Determine the (x, y) coordinate at the center of the cell enclosing the given text.  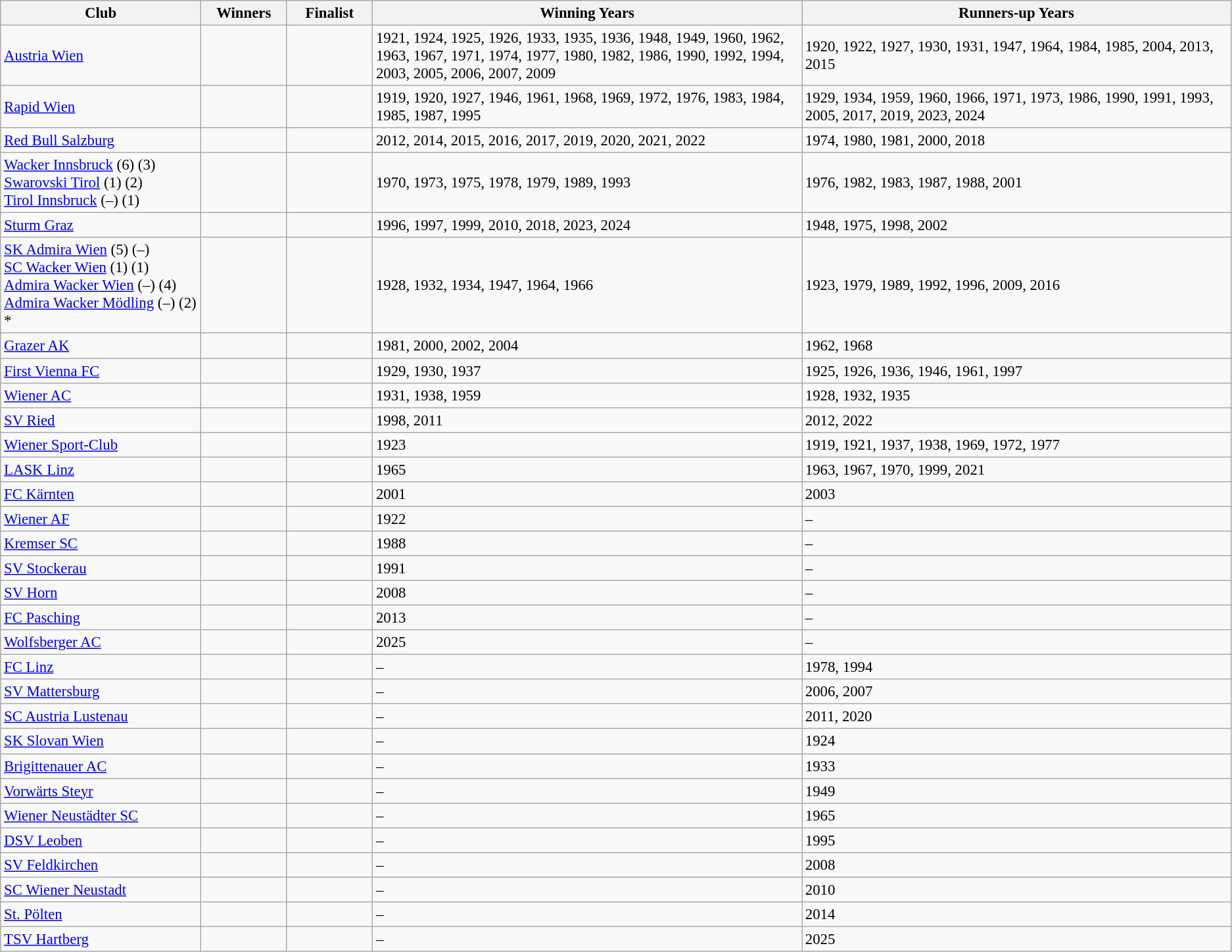
1995 (1016, 840)
FC Kärnten (101, 494)
TSV Hartberg (101, 939)
1925, 1926, 1936, 1946, 1961, 1997 (1016, 371)
2012, 2022 (1016, 420)
1998, 2011 (588, 420)
1929, 1930, 1937 (588, 371)
2012, 2014, 2015, 2016, 2017, 2019, 2020, 2021, 2022 (588, 141)
SV Horn (101, 593)
SV Stockerau (101, 568)
1970, 1973, 1975, 1978, 1979, 1989, 1993 (588, 183)
1978, 1994 (1016, 667)
SV Mattersburg (101, 692)
FC Linz (101, 667)
1991 (588, 568)
SV Ried (101, 420)
SK Admira Wien (5) (–)SC Wacker Wien (1) (1)Admira Wacker Wien (–) (4)Admira Wacker Mödling (–) (2) * (101, 286)
1929, 1934, 1959, 1960, 1966, 1971, 1973, 1986, 1990, 1991, 1993, 2005, 2017, 2019, 2023, 2024 (1016, 107)
Grazer AK (101, 346)
1981, 2000, 2002, 2004 (588, 346)
SC Wiener Neustadt (101, 890)
SC Austria Lustenau (101, 717)
Winning Years (588, 13)
LASK Linz (101, 469)
Austria Wien (101, 56)
Kremser SC (101, 544)
1919, 1920, 1927, 1946, 1961, 1968, 1969, 1972, 1976, 1983, 1984, 1985, 1987, 1995 (588, 107)
FC Pasching (101, 618)
St. Pölten (101, 915)
Brigittenauer AC (101, 766)
1924 (1016, 742)
First Vienna FC (101, 371)
2010 (1016, 890)
1923 (588, 444)
Wiener Neustädter SC (101, 815)
1948, 1975, 1998, 2002 (1016, 226)
2014 (1016, 915)
1928, 1932, 1934, 1947, 1964, 1966 (588, 286)
Finalist (330, 13)
DSV Leoben (101, 840)
1931, 1938, 1959 (588, 395)
Wiener AC (101, 395)
Wacker Innsbruck (6) (3)Swarovski Tirol (1) (2)Tirol Innsbruck (–) (1) (101, 183)
1963, 1967, 1970, 1999, 2021 (1016, 469)
1933 (1016, 766)
Wiener Sport-Club (101, 444)
1962, 1968 (1016, 346)
Wolfsberger AC (101, 642)
SV Feldkirchen (101, 865)
2006, 2007 (1016, 692)
2013 (588, 618)
Runners-up Years (1016, 13)
Club (101, 13)
Wiener AF (101, 519)
Vorwärts Steyr (101, 791)
1922 (588, 519)
Sturm Graz (101, 226)
1919, 1921, 1937, 1938, 1969, 1972, 1977 (1016, 444)
1988 (588, 544)
Winners (243, 13)
1920, 1922, 1927, 1930, 1931, 1947, 1964, 1984, 1985, 2004, 2013, 2015 (1016, 56)
1974, 1980, 1981, 2000, 2018 (1016, 141)
2003 (1016, 494)
2001 (588, 494)
Rapid Wien (101, 107)
Red Bull Salzburg (101, 141)
1996, 1997, 1999, 2010, 2018, 2023, 2024 (588, 226)
1923, 1979, 1989, 1992, 1996, 2009, 2016 (1016, 286)
1976, 1982, 1983, 1987, 1988, 2001 (1016, 183)
1928, 1932, 1935 (1016, 395)
1949 (1016, 791)
SK Slovan Wien (101, 742)
2011, 2020 (1016, 717)
